Output the (X, Y) coordinate of the center of the cell containing the given text.  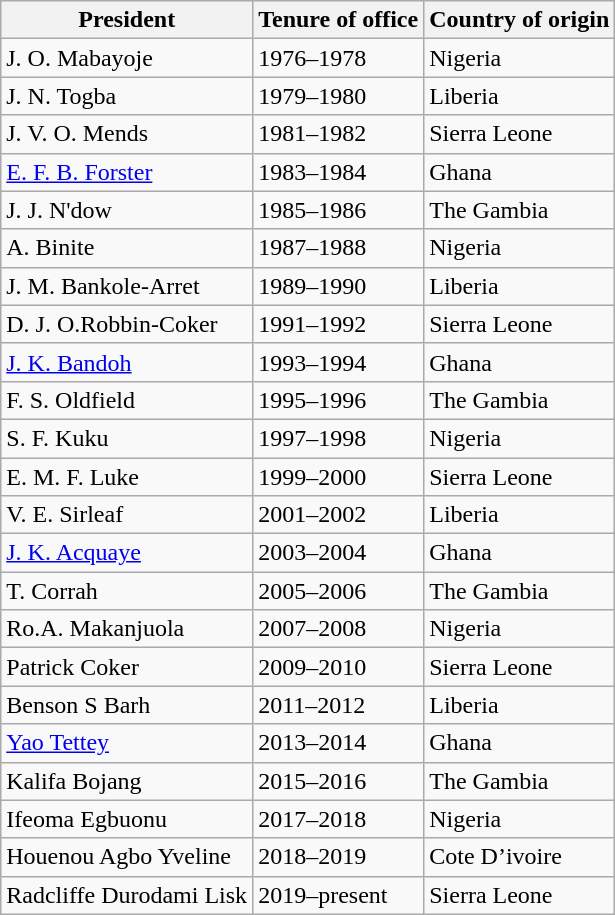
J. K. Bandoh (127, 362)
J. K. Acquaye (127, 553)
V. E. Sirleaf (127, 515)
T. Corrah (127, 591)
1983–1984 (338, 172)
Tenure of office (338, 20)
J. M. Bankole-Arret (127, 286)
1987–1988 (338, 248)
2019–present (338, 895)
Ifeoma Egbuonu (127, 819)
1999–2000 (338, 477)
2005–2006 (338, 591)
E. F. B. Forster (127, 172)
President (127, 20)
1993–1994 (338, 362)
2015–2016 (338, 781)
Ro.A. Makanjuola (127, 629)
2007–2008 (338, 629)
Houenou Agbo Yveline (127, 857)
A. Binite (127, 248)
Benson S Barh (127, 705)
J. V. O. Mends (127, 134)
1997–1998 (338, 438)
1981–1982 (338, 134)
J. J. N'dow (127, 210)
Radcliffe Durodami Lisk (127, 895)
1995–1996 (338, 400)
1979–1980 (338, 96)
Country of origin (520, 20)
Yao Tettey (127, 743)
2003–2004 (338, 553)
S. F. Kuku (127, 438)
1991–1992 (338, 324)
E. M. F. Luke (127, 477)
2009–2010 (338, 667)
Patrick Coker (127, 667)
2011–2012 (338, 705)
J. N. Togba (127, 96)
1989–1990 (338, 286)
2001–2002 (338, 515)
D. J. O.Robbin-Coker (127, 324)
Cote D’ivoire (520, 857)
1976–1978 (338, 58)
2018–2019 (338, 857)
2013–2014 (338, 743)
2017–2018 (338, 819)
1985–1986 (338, 210)
J. O. Mabayoje (127, 58)
F. S. Oldfield (127, 400)
Kalifa Bojang (127, 781)
